Pinpoint the cell where the given text exists, returning its (X, Y) midpoint coordinate. 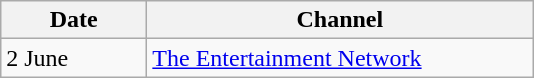
Channel (340, 20)
Date (74, 20)
The Entertainment Network (340, 58)
2 June (74, 58)
